Extract the [x, y] coordinate from the center of the cell holding the provided text.  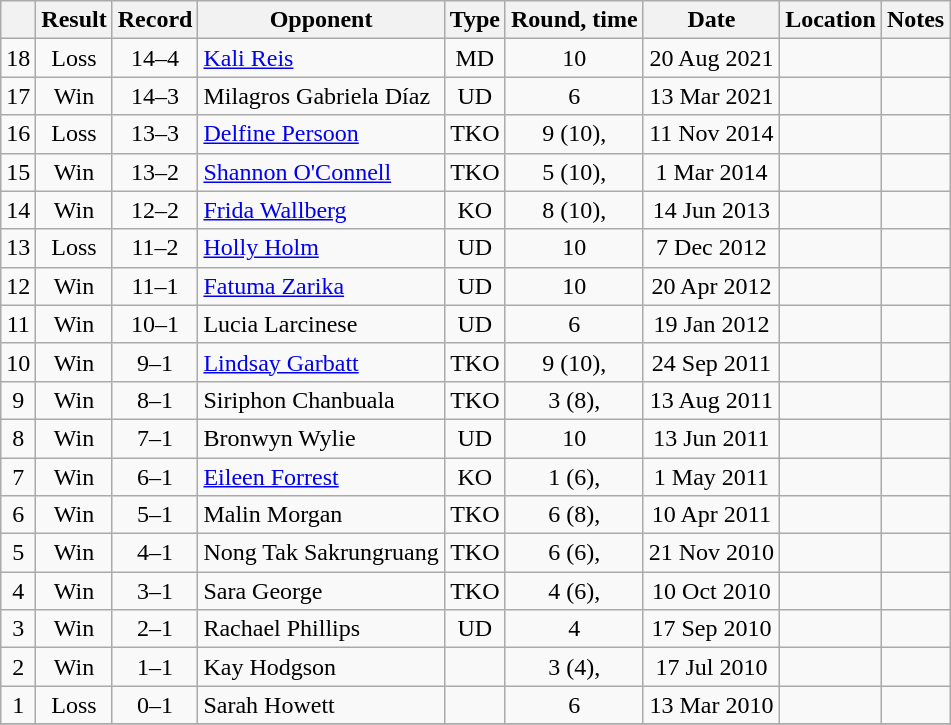
4–1 [155, 553]
Kay Hodgson [321, 667]
Lindsay Garbatt [321, 362]
13 Aug 2011 [711, 400]
13–2 [155, 172]
17 Sep 2010 [711, 629]
Milagros Gabriela Díaz [321, 96]
Location [831, 20]
13 Jun 2011 [711, 438]
10–1 [155, 324]
Opponent [321, 20]
Sarah Howett [321, 705]
5–1 [155, 515]
14 [18, 210]
1 May 2011 [711, 477]
15 [18, 172]
11 Nov 2014 [711, 134]
20 Apr 2012 [711, 286]
21 Nov 2010 [711, 553]
6 (8), [574, 515]
12–2 [155, 210]
Bronwyn Wylie [321, 438]
1 Mar 2014 [711, 172]
9–1 [155, 362]
7 Dec 2012 [711, 248]
Holly Holm [321, 248]
18 [18, 58]
Date [711, 20]
Lucia Larcinese [321, 324]
5 (10), [574, 172]
13 Mar 2021 [711, 96]
7 [18, 477]
6–1 [155, 477]
Malin Morgan [321, 515]
Shannon O'Connell [321, 172]
Nong Tak Sakrungruang [321, 553]
20 Aug 2021 [711, 58]
1 (6), [574, 477]
10 Oct 2010 [711, 591]
11 [18, 324]
7–1 [155, 438]
Delfine Persoon [321, 134]
3 (4), [574, 667]
16 [18, 134]
14–3 [155, 96]
14–4 [155, 58]
8 [18, 438]
13–3 [155, 134]
Frida Wallberg [321, 210]
8–1 [155, 400]
Sara George [321, 591]
Round, time [574, 20]
Kali Reis [321, 58]
11–1 [155, 286]
19 Jan 2012 [711, 324]
1 [18, 705]
Notes [915, 20]
1–1 [155, 667]
Rachael Phillips [321, 629]
6 (6), [574, 553]
12 [18, 286]
8 (10), [574, 210]
0–1 [155, 705]
3 [18, 629]
Result [74, 20]
3–1 [155, 591]
3 (8), [574, 400]
2–1 [155, 629]
Eileen Forrest [321, 477]
2 [18, 667]
4 (6), [574, 591]
Siriphon Chanbuala [321, 400]
Record [155, 20]
Type [474, 20]
17 Jul 2010 [711, 667]
11–2 [155, 248]
13 [18, 248]
17 [18, 96]
MD [474, 58]
5 [18, 553]
Fatuma Zarika [321, 286]
24 Sep 2011 [711, 362]
13 Mar 2010 [711, 705]
14 Jun 2013 [711, 210]
10 Apr 2011 [711, 515]
9 [18, 400]
